Identify which cell holds the provided text, then report its [X, Y] central coordinate. 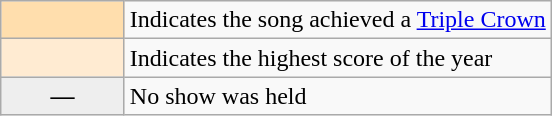
Indicates the song achieved a Triple Crown [338, 20]
— [63, 96]
Indicates the highest score of the year [338, 58]
No show was held [338, 96]
